Extract the (X, Y) coordinate from the center of the cell holding the provided text.  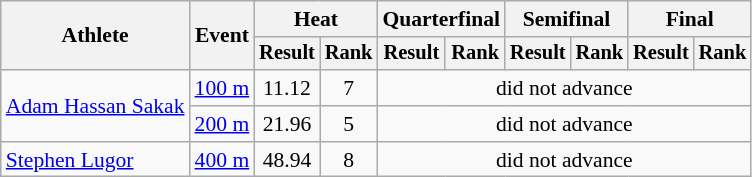
Semifinal (566, 19)
Heat (316, 19)
Athlete (96, 36)
Adam Hassan Sakak (96, 106)
100 m (222, 88)
21.96 (287, 124)
Final (690, 19)
Event (222, 36)
Quarterfinal (441, 19)
5 (349, 124)
11.12 (287, 88)
200 m (222, 124)
7 (349, 88)
